Find where the given text appears and provide that cell's center as [x, y] coordinate. 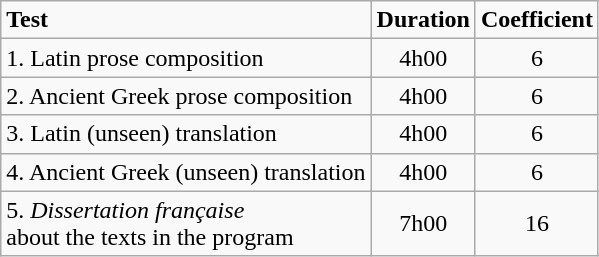
1. Latin prose composition [186, 58]
16 [536, 224]
3. Latin (unseen) translation [186, 134]
Test [186, 20]
5. Dissertation française about the texts in the program [186, 224]
4. Ancient Greek (unseen) translation [186, 172]
7h00 [423, 224]
Duration [423, 20]
Coefficient [536, 20]
2. Ancient Greek prose composition [186, 96]
